Detect which cell encompasses the target text, then output its (x, y) center coordinate. 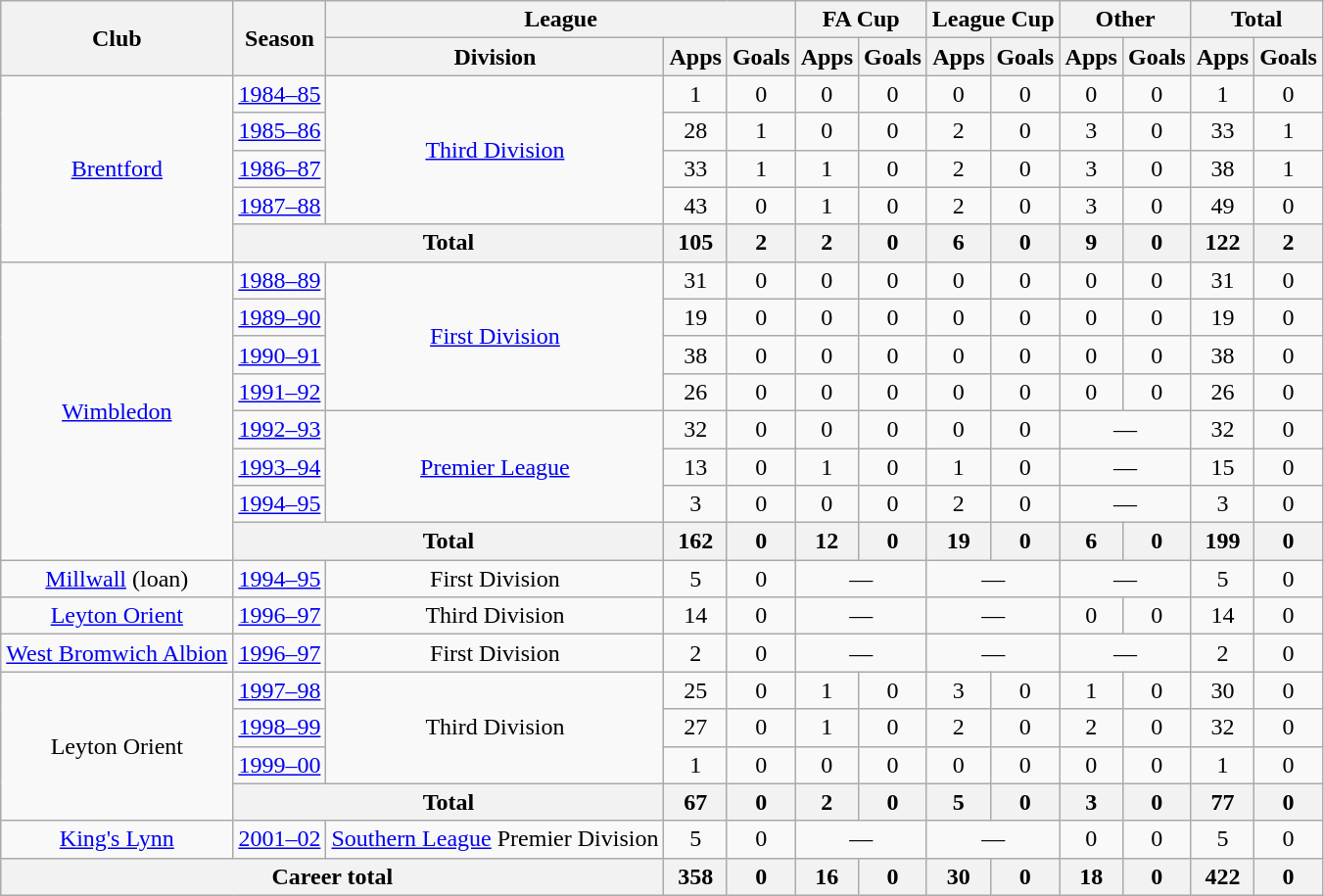
1998–99 (280, 728)
Millwall (loan) (118, 579)
25 (695, 690)
358 (695, 876)
Club (118, 38)
18 (1091, 876)
1988–89 (280, 280)
1984–85 (280, 94)
FA Cup (861, 20)
9 (1091, 243)
1989–90 (280, 317)
122 (1222, 243)
1990–91 (280, 354)
1999–00 (280, 765)
1993–94 (280, 467)
King's Lynn (118, 839)
Southern League Premier Division (496, 839)
43 (695, 206)
13 (695, 467)
15 (1222, 467)
105 (695, 243)
West Bromwich Albion (118, 653)
League (560, 20)
12 (827, 542)
Career total (333, 876)
Season (280, 38)
1986–87 (280, 168)
16 (827, 876)
49 (1222, 206)
Wimbledon (118, 410)
1997–98 (280, 690)
Other (1125, 20)
Premier League (496, 466)
27 (695, 728)
Brentford (118, 168)
199 (1222, 542)
Division (496, 57)
1987–88 (280, 206)
1991–92 (280, 392)
1992–93 (280, 429)
League Cup (993, 20)
1985–86 (280, 131)
28 (695, 131)
422 (1222, 876)
67 (695, 802)
2001–02 (280, 839)
77 (1222, 802)
162 (695, 542)
